Output the [x, y] coordinate of the center of the cell containing the given text.  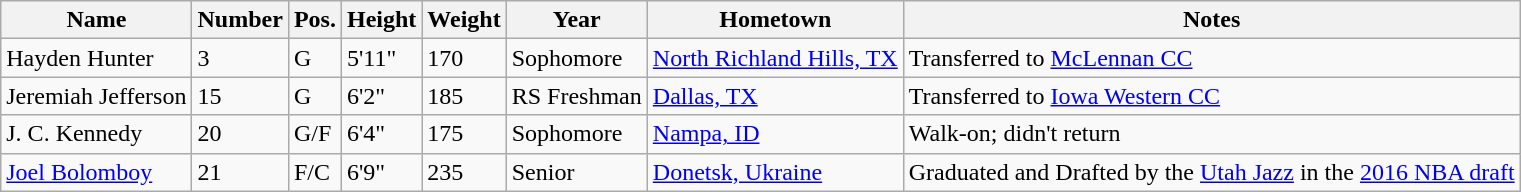
Name [96, 20]
Year [576, 20]
185 [464, 96]
6'4" [381, 134]
Transferred to McLennan CC [1212, 58]
3 [240, 58]
North Richland Hills, TX [775, 58]
Height [381, 20]
Jeremiah Jefferson [96, 96]
Nampa, ID [775, 134]
Hometown [775, 20]
Hayden Hunter [96, 58]
170 [464, 58]
Notes [1212, 20]
G/F [314, 134]
5'11" [381, 58]
Donetsk, Ukraine [775, 172]
21 [240, 172]
Senior [576, 172]
Joel Bolomboy [96, 172]
20 [240, 134]
Weight [464, 20]
Transferred to Iowa Western CC [1212, 96]
6'2" [381, 96]
Pos. [314, 20]
6'9" [381, 172]
J. C. Kennedy [96, 134]
15 [240, 96]
175 [464, 134]
F/C [314, 172]
Dallas, TX [775, 96]
Graduated and Drafted by the Utah Jazz in the 2016 NBA draft [1212, 172]
Number [240, 20]
RS Freshman [576, 96]
235 [464, 172]
Walk-on; didn't return [1212, 134]
